Capture the cell that displays the provided text and extract its [x, y] central coordinate. 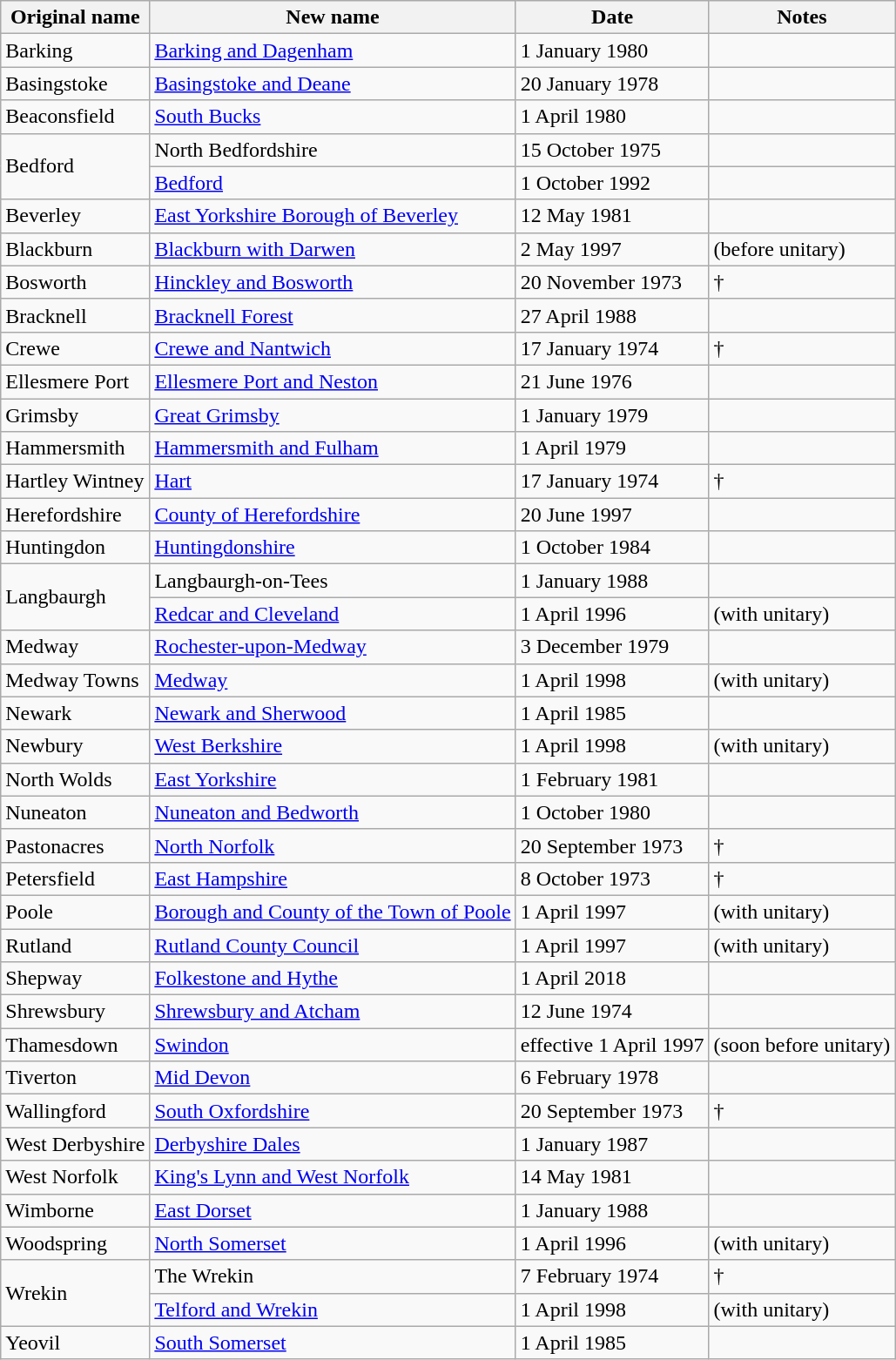
Wrekin [75, 1293]
1 April 1980 [612, 117]
Ellesmere Port and Neston [333, 381]
Langbaurgh-on-Tees [333, 581]
Ellesmere Port [75, 381]
Folkestone and Hythe [333, 979]
Tiverton [75, 1078]
East Yorkshire Borough of Beverley [333, 216]
Huntingdonshire [333, 548]
North Wolds [75, 779]
Notes [802, 17]
County of Herefordshire [333, 515]
2 May 1997 [612, 249]
East Yorkshire [333, 779]
Shepway [75, 979]
21 June 1976 [612, 381]
Rutland [75, 945]
Herefordshire [75, 515]
1 October 1992 [612, 183]
North Bedfordshire [333, 150]
Beverley [75, 216]
Great Grimsby [333, 415]
West Derbyshire [75, 1144]
1 January 1979 [612, 415]
Hart [333, 481]
(soon before unitary) [802, 1045]
Nuneaton [75, 812]
Hammersmith and Fulham [333, 448]
South Oxfordshire [333, 1111]
1 October 1980 [612, 812]
Blackburn with Darwen [333, 249]
Rutland County Council [333, 945]
South Bucks [333, 117]
Shrewsbury and Atcham [333, 1012]
Woodspring [75, 1243]
Thamesdown [75, 1045]
Pastonacres [75, 845]
Wimborne [75, 1210]
Borough and County of the Town of Poole [333, 912]
Date [612, 17]
Bracknell [75, 315]
King's Lynn and West Norfolk [333, 1177]
North Norfolk [333, 845]
Swindon [333, 1045]
Wallingford [75, 1111]
Barking [75, 50]
East Hampshire [333, 879]
Nuneaton and Bedworth [333, 812]
1 January 1987 [612, 1144]
Yeovil [75, 1343]
Petersfield [75, 879]
Newbury [75, 746]
3 December 1979 [612, 647]
27 April 1988 [612, 315]
Original name [75, 17]
1 February 1981 [612, 779]
Medway Towns [75, 680]
New name [333, 17]
14 May 1981 [612, 1177]
Rochester-upon-Medway [333, 647]
1 January 1980 [612, 50]
South Somerset [333, 1343]
The Wrekin [333, 1276]
Bosworth [75, 282]
15 October 1975 [612, 150]
Hammersmith [75, 448]
12 May 1981 [612, 216]
Poole [75, 912]
Mid Devon [333, 1078]
20 June 1997 [612, 515]
8 October 1973 [612, 879]
Barking and Dagenham [333, 50]
7 February 1974 [612, 1276]
(before unitary) [802, 249]
1 April 1979 [612, 448]
1 April 2018 [612, 979]
effective 1 April 1997 [612, 1045]
20 January 1978 [612, 84]
Newark [75, 713]
Shrewsbury [75, 1012]
Newark and Sherwood [333, 713]
Crewe [75, 348]
12 June 1974 [612, 1012]
Telford and Wrekin [333, 1310]
Huntingdon [75, 548]
Basingstoke [75, 84]
North Somerset [333, 1243]
Derbyshire Dales [333, 1144]
Hinckley and Bosworth [333, 282]
West Berkshire [333, 746]
Beaconsfield [75, 117]
20 November 1973 [612, 282]
Redcar and Cleveland [333, 614]
Bracknell Forest [333, 315]
Hartley Wintney [75, 481]
East Dorset [333, 1210]
Grimsby [75, 415]
Langbaurgh [75, 597]
6 February 1978 [612, 1078]
Crewe and Nantwich [333, 348]
1 October 1984 [612, 548]
Basingstoke and Deane [333, 84]
West Norfolk [75, 1177]
Blackburn [75, 249]
